Detect which cell encompasses the target text, then output its (x, y) center coordinate. 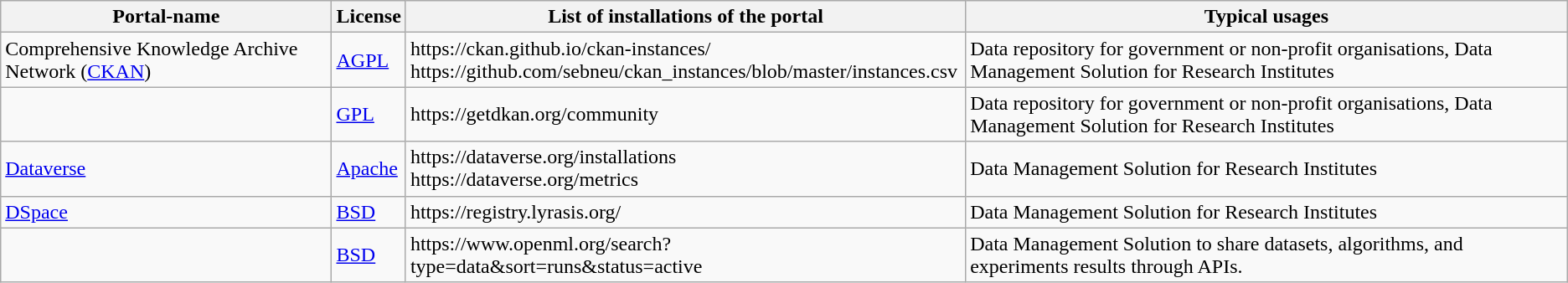
https://registry.lyrasis.org/ (685, 212)
Dataverse (166, 169)
Portal-name (166, 17)
https://dataverse.org/installationshttps://dataverse.org/metrics (685, 169)
DSpace (166, 212)
License (369, 17)
Data Management Solution to share datasets, algorithms, and experiments results through APIs. (1266, 255)
Apache (369, 169)
AGPL (369, 60)
https://ckan.github.io/ckan-instances/https://github.com/sebneu/ckan_instances/blob/master/instances.csv (685, 60)
List of installations of the portal (685, 17)
https://getdkan.org/community (685, 114)
Typical usages (1266, 17)
Comprehensive Knowledge Archive Network (CKAN) (166, 60)
https://www.openml.org/search?type=data&sort=runs&status=active (685, 255)
GPL (369, 114)
